Locate the cell with the specified text and output its [X, Y] center coordinate. 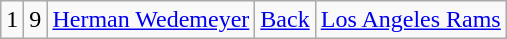
1 [12, 20]
Los Angeles Rams [410, 20]
Back [285, 20]
Herman Wedemeyer [151, 20]
9 [36, 20]
